Extract the (X, Y) coordinate from the center of the cell holding the provided text.  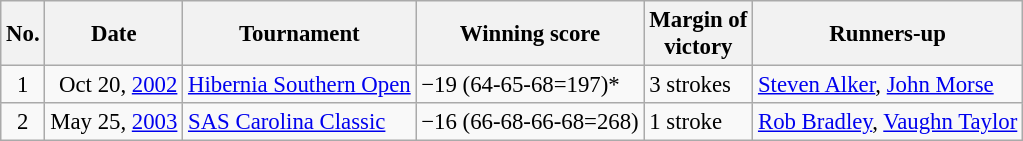
Runners-up (888, 34)
1 (23, 85)
May 25, 2003 (114, 122)
−16 (66-68-66-68=268) (530, 122)
Margin ofvictory (698, 34)
Date (114, 34)
−19 (64-65-68=197)* (530, 85)
1 stroke (698, 122)
Steven Alker, John Morse (888, 85)
Rob Bradley, Vaughn Taylor (888, 122)
SAS Carolina Classic (300, 122)
2 (23, 122)
Winning score (530, 34)
Oct 20, 2002 (114, 85)
3 strokes (698, 85)
Hibernia Southern Open (300, 85)
No. (23, 34)
Tournament (300, 34)
